Provide the (x, y) coordinate of the cell's center where the given text is located.  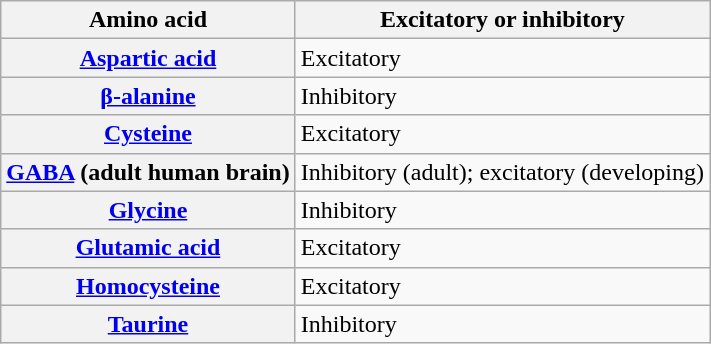
Glutamic acid (148, 248)
Amino acid (148, 20)
Inhibitory (adult); excitatory (developing) (502, 172)
Homocysteine (148, 286)
Excitatory or inhibitory (502, 20)
Aspartic acid (148, 58)
β-alanine (148, 96)
Glycine (148, 210)
GABA (adult human brain) (148, 172)
Cysteine (148, 134)
Taurine (148, 324)
